Pinpoint the cell where the given text exists, returning its [x, y] midpoint coordinate. 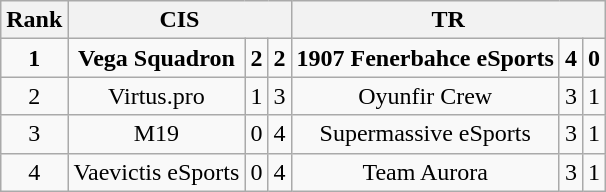
TR [448, 20]
M19 [156, 134]
CIS [180, 20]
Vaevictis eSports [156, 172]
Supermassive eSports [425, 134]
1907 Fenerbahce eSports [425, 58]
Oyunfir Crew [425, 96]
Rank [34, 20]
Vega Squadron [156, 58]
Team Aurora [425, 172]
Virtus.pro [156, 96]
